Extract the (x, y) coordinate from the center of the cell holding the provided text.  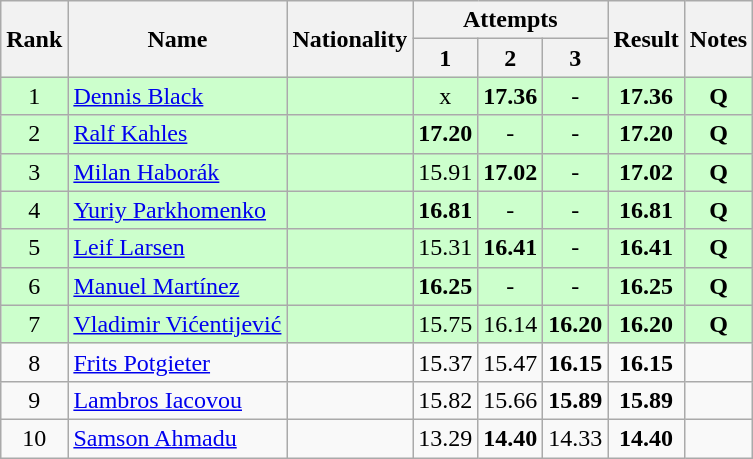
14.33 (576, 438)
13.29 (446, 438)
Leif Larsen (178, 248)
4 (34, 210)
15.91 (446, 172)
6 (34, 286)
Rank (34, 39)
Ralf Kahles (178, 134)
15.66 (510, 400)
Result (646, 39)
9 (34, 400)
Yuriy Parkhomenko (178, 210)
Attempts (510, 20)
Nationality (350, 39)
5 (34, 248)
Lambros Iacovou (178, 400)
15.47 (510, 362)
7 (34, 324)
Notes (718, 39)
Milan Haborák (178, 172)
16.14 (510, 324)
15.75 (446, 324)
Frits Potgieter (178, 362)
Manuel Martínez (178, 286)
10 (34, 438)
Samson Ahmadu (178, 438)
15.31 (446, 248)
x (446, 96)
8 (34, 362)
Name (178, 39)
15.82 (446, 400)
15.37 (446, 362)
Dennis Black (178, 96)
Vladimir Vićentijević (178, 324)
